For the text-containing cell, return its midpoint in (x, y) coordinate format. 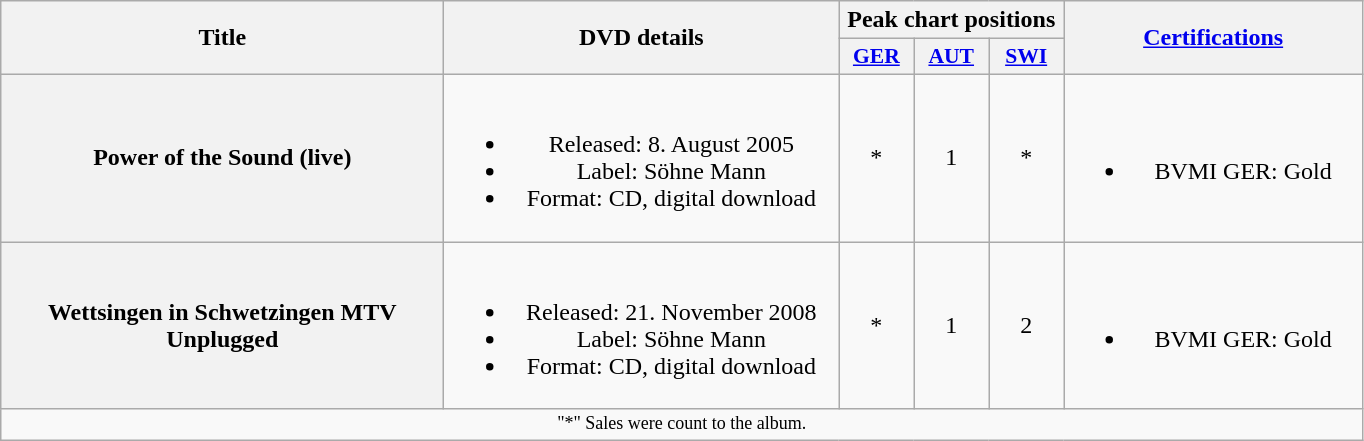
SWI (1026, 57)
Released: 8. August 2005Label: Söhne MannFormat: CD, digital download (642, 158)
Title (222, 38)
2 (1026, 326)
Peak chart positions (952, 20)
Wettsingen in Schwetzingen MTV Unplugged (222, 326)
Certifications (1214, 38)
DVD details (642, 38)
GER (876, 57)
"*" Sales were count to the album. (682, 424)
Power of the Sound (live) (222, 158)
Released: 21. November 2008Label: Söhne MannFormat: CD, digital download (642, 326)
AUT (952, 57)
